Detect which cell encompasses the target text, then output its [x, y] center coordinate. 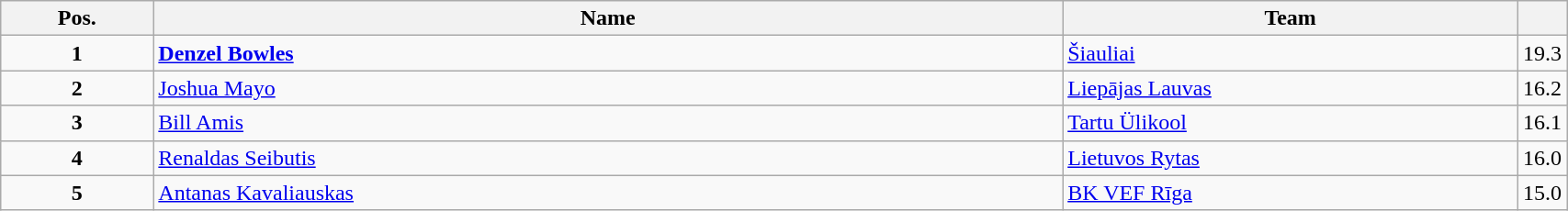
16.2 [1543, 88]
16.1 [1543, 123]
Liepājas Lauvas [1291, 88]
Name [608, 18]
1 [77, 53]
Joshua Mayo [608, 88]
Šiauliai [1291, 53]
Lietuvos Rytas [1291, 158]
2 [77, 88]
Renaldas Seibutis [608, 158]
16.0 [1543, 158]
19.3 [1543, 53]
3 [77, 123]
Pos. [77, 18]
BK VEF Rīga [1291, 193]
Tartu Ülikool [1291, 123]
5 [77, 193]
Bill Amis [608, 123]
4 [77, 158]
15.0 [1543, 193]
Team [1291, 18]
Antanas Kavaliauskas [608, 193]
Denzel Bowles [608, 53]
